Search for the cell housing the specified text and yield its (X, Y) center coordinate. 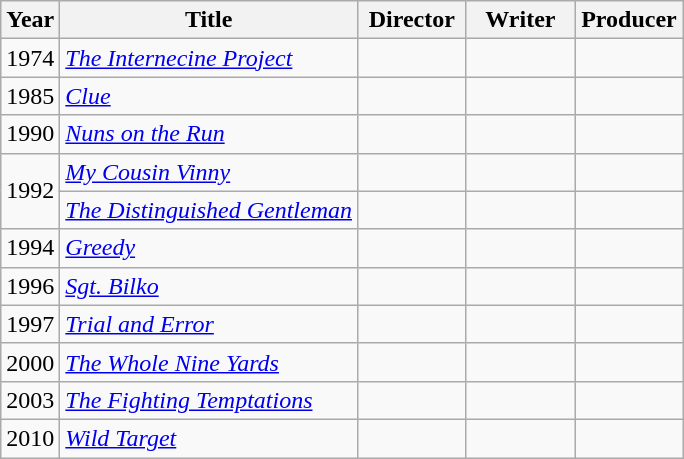
Director (412, 20)
1974 (30, 58)
1985 (30, 96)
The Distinguished Gentleman (209, 210)
2003 (30, 400)
The Whole Nine Yards (209, 362)
Writer (520, 20)
Year (30, 20)
Wild Target (209, 438)
Greedy (209, 248)
1990 (30, 134)
Trial and Error (209, 324)
1997 (30, 324)
Sgt. Bilko (209, 286)
2010 (30, 438)
The Internecine Project (209, 58)
Clue (209, 96)
My Cousin Vinny (209, 172)
1992 (30, 191)
Producer (630, 20)
The Fighting Temptations (209, 400)
1994 (30, 248)
Nuns on the Run (209, 134)
2000 (30, 362)
1996 (30, 286)
Title (209, 20)
